Scan for the cell matching the given text and deliver its [x, y] coordinate at center. 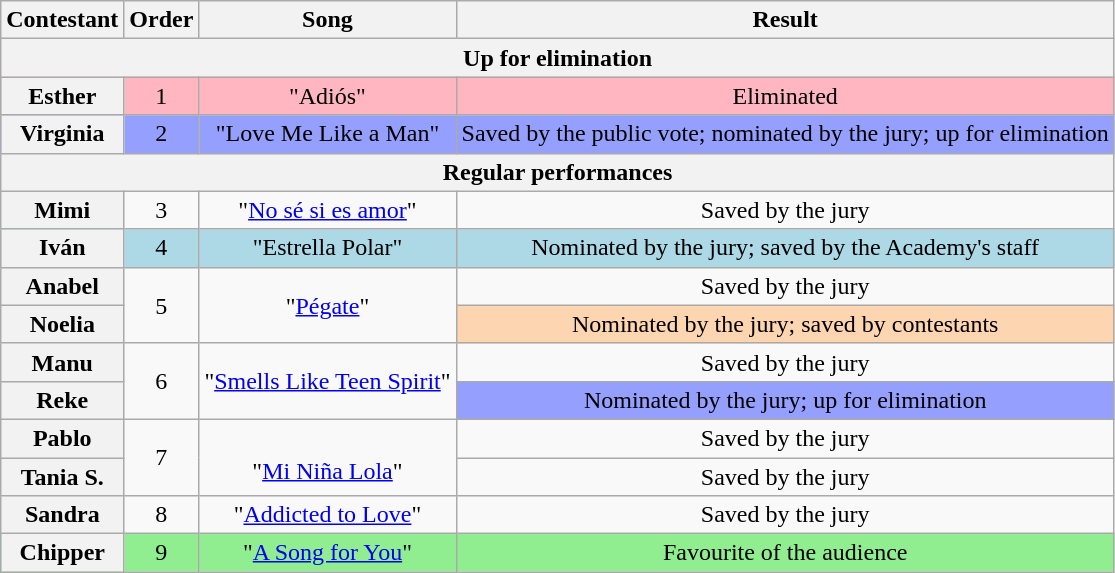
9 [162, 553]
Result [785, 20]
7 [162, 457]
"Smells Like Teen Spirit" [328, 381]
"A Song for You" [328, 553]
Saved by the public vote; nominated by the jury; up for elimination [785, 134]
Iván [62, 248]
"Pégate" [328, 305]
"No sé si es amor" [328, 210]
Virginia [62, 134]
"Addicted to Love" [328, 515]
Noelia [62, 324]
Contestant [62, 20]
5 [162, 305]
Chipper [62, 553]
Sandra [62, 515]
8 [162, 515]
6 [162, 381]
Manu [62, 362]
Regular performances [558, 172]
Nominated by the jury; up for elimination [785, 400]
Anabel [62, 286]
Reke [62, 400]
1 [162, 96]
Order [162, 20]
Nominated by the jury; saved by contestants [785, 324]
Up for elimination [558, 58]
Favourite of the audience [785, 553]
Nominated by the jury; saved by the Academy's staff [785, 248]
4 [162, 248]
Esther [62, 96]
"Love Me Like a Man" [328, 134]
Eliminated [785, 96]
"Mi Niña Lola" [328, 457]
"Estrella Polar" [328, 248]
Song [328, 20]
Tania S. [62, 477]
Mimi [62, 210]
2 [162, 134]
"Adiós" [328, 96]
3 [162, 210]
Pablo [62, 438]
